Detect which cell encompasses the target text, then output its [x, y] center coordinate. 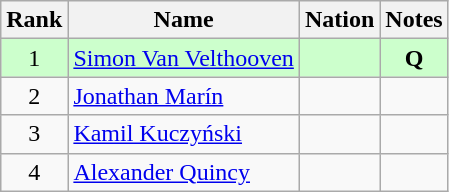
Kamil Kuczyński [184, 134]
Q [414, 58]
Alexander Quincy [184, 172]
Simon Van Velthooven [184, 58]
Notes [414, 20]
Rank [34, 20]
Nation [339, 20]
Jonathan Marín [184, 96]
Name [184, 20]
4 [34, 172]
1 [34, 58]
3 [34, 134]
2 [34, 96]
